Identify which cell holds the provided text, then report its (X, Y) central coordinate. 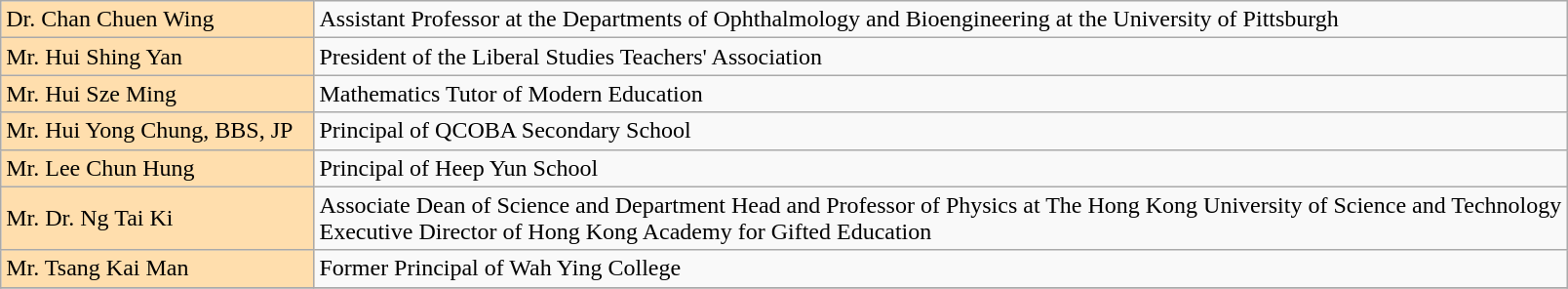
Principal of Heep Yun School (940, 168)
Principal of QCOBA Secondary School (940, 131)
Mr. Dr. Ng Tai Ki (158, 219)
Mathematics Tutor of Modern Education (940, 94)
Mr. Hui Shing Yan (158, 57)
President of the Liberal Studies Teachers' Association (940, 57)
Assistant Professor at the Departments of Ophthalmology and Bioengineering at the University of Pittsburgh (940, 20)
Former Principal of Wah Ying College (940, 268)
Mr. Hui Yong Chung, BBS, JP (158, 131)
Mr. Lee Chun Hung (158, 168)
Mr. Tsang Kai Man (158, 268)
Mr. Hui Sze Ming (158, 94)
Dr. Chan Chuen Wing (158, 20)
